Capture the cell that displays the provided text and extract its [x, y] central coordinate. 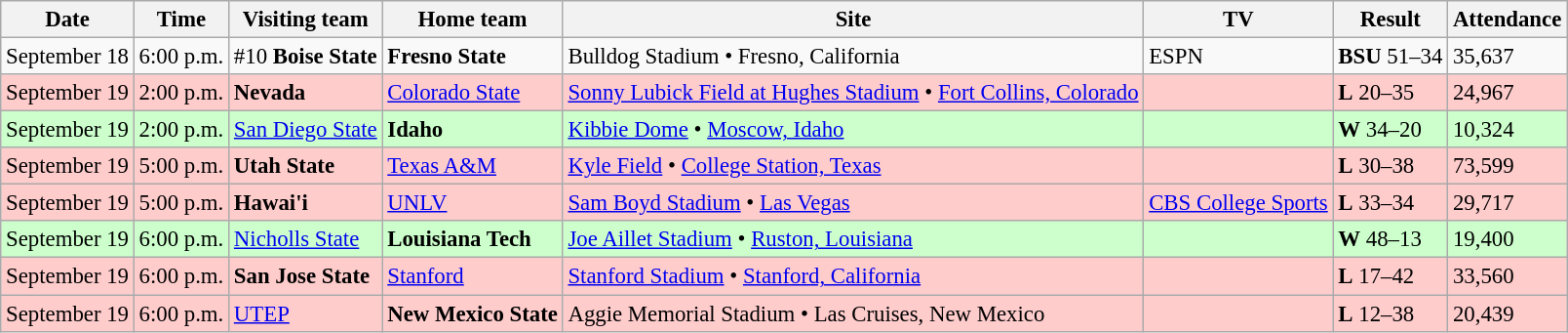
L 30–38 [1391, 166]
Bulldog Stadium • Fresno, California [853, 57]
Colorado State [472, 93]
Sam Boyd Stadium • Las Vegas [853, 203]
Texas A&M [472, 166]
Nicholls State [306, 239]
Attendance [1508, 20]
Hawai'i [306, 203]
35,637 [1508, 57]
Fresno State [472, 57]
73,599 [1508, 166]
Louisiana Tech [472, 239]
Time [181, 20]
UNLV [472, 203]
Visiting team [306, 20]
San Jose State [306, 276]
Sonny Lubick Field at Hughes Stadium • Fort Collins, Colorado [853, 93]
Date [67, 20]
Kibbie Dome • Moscow, Idaho [853, 130]
#10 Boise State [306, 57]
L 20–35 [1391, 93]
L 33–34 [1391, 203]
Utah State [306, 166]
Idaho [472, 130]
Aggie Memorial Stadium • Las Cruises, New Mexico [853, 313]
BSU 51–34 [1391, 57]
Stanford Stadium • Stanford, California [853, 276]
San Diego State [306, 130]
Site [853, 20]
29,717 [1508, 203]
Kyle Field • College Station, Texas [853, 166]
33,560 [1508, 276]
Joe Aillet Stadium • Ruston, Louisiana [853, 239]
ESPN [1238, 57]
UTEP [306, 313]
W 34–20 [1391, 130]
L 17–42 [1391, 276]
TV [1238, 20]
19,400 [1508, 239]
Stanford [472, 276]
20,439 [1508, 313]
W 48–13 [1391, 239]
New Mexico State [472, 313]
Home team [472, 20]
10,324 [1508, 130]
Nevada [306, 93]
CBS College Sports [1238, 203]
24,967 [1508, 93]
September 18 [67, 57]
Result [1391, 20]
L 12–38 [1391, 313]
